Locate the cell with the specified text and output its (X, Y) center coordinate. 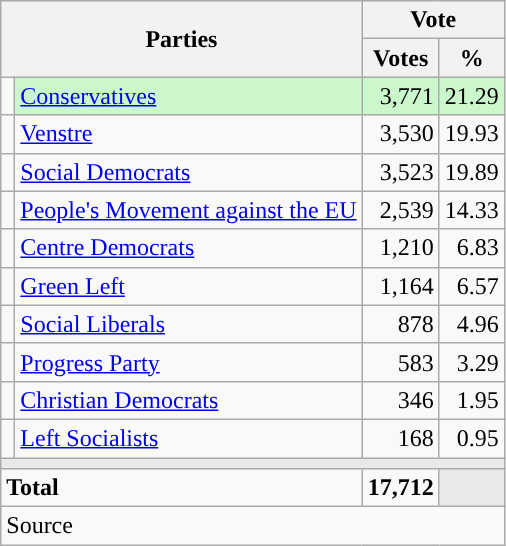
1.95 (472, 400)
Left Socialists (188, 438)
Parties (182, 39)
878 (400, 324)
Christian Democrats (188, 400)
19.89 (472, 172)
346 (400, 400)
1,210 (400, 248)
% (472, 58)
3,530 (400, 134)
19.93 (472, 134)
168 (400, 438)
Social Liberals (188, 324)
Progress Party (188, 362)
Votes (400, 58)
6.57 (472, 286)
Total (182, 488)
Vote (433, 20)
0.95 (472, 438)
3.29 (472, 362)
Social Democrats (188, 172)
4.96 (472, 324)
14.33 (472, 210)
21.29 (472, 96)
Centre Democrats (188, 248)
Conservatives (188, 96)
1,164 (400, 286)
3,523 (400, 172)
583 (400, 362)
3,771 (400, 96)
2,539 (400, 210)
Source (253, 526)
6.83 (472, 248)
Venstre (188, 134)
Green Left (188, 286)
People's Movement against the EU (188, 210)
17,712 (400, 488)
